Find where the given text appears and provide that cell's center as (x, y) coordinate. 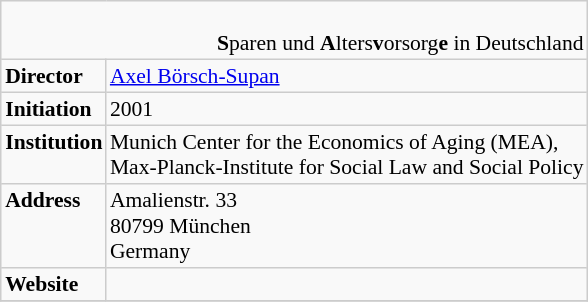
Munich Center for the Economics of Aging (MEA), Max-Planck-Institute for Social Law and Social Policy (346, 154)
Address (54, 226)
Axel Börsch-Supan (346, 76)
Amalienstr. 33 80799 München Germany (346, 226)
Initiation (54, 108)
Institution (54, 154)
2001 (346, 108)
Director (54, 76)
Website (54, 284)
Sparen und Altersvorsorge in Deutschland (294, 30)
